Scan for the cell matching the given text and deliver its (X, Y) coordinate at center. 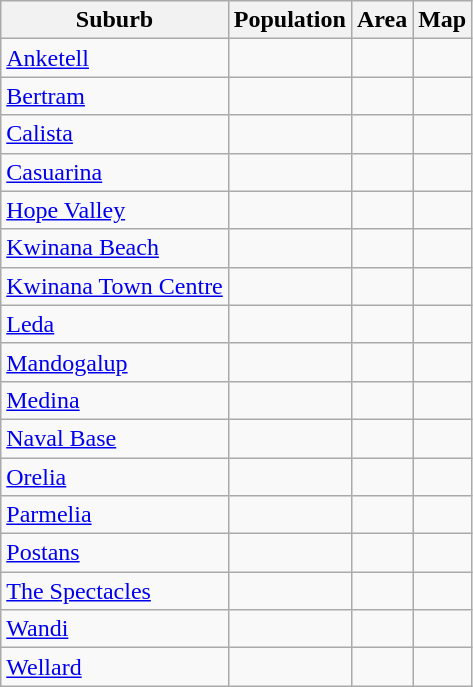
Kwinana Town Centre (115, 286)
Medina (115, 400)
The Spectacles (115, 591)
Postans (115, 553)
Parmelia (115, 515)
Map (442, 20)
Area (382, 20)
Wandi (115, 629)
Calista (115, 134)
Orelia (115, 477)
Bertram (115, 96)
Wellard (115, 667)
Population (290, 20)
Leda (115, 324)
Suburb (115, 20)
Casuarina (115, 172)
Mandogalup (115, 362)
Naval Base (115, 438)
Hope Valley (115, 210)
Kwinana Beach (115, 248)
Anketell (115, 58)
